Scan for the cell matching the given text and deliver its (x, y) coordinate at center. 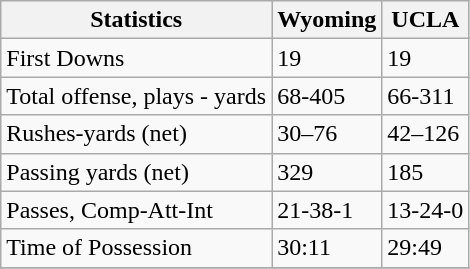
Total offense, plays - yards (136, 96)
Time of Possession (136, 248)
Passing yards (net) (136, 172)
Rushes-yards (net) (136, 134)
First Downs (136, 58)
Wyoming (327, 20)
Passes, Comp-Att-Int (136, 210)
66-311 (426, 96)
185 (426, 172)
30:11 (327, 248)
30–76 (327, 134)
UCLA (426, 20)
21-38-1 (327, 210)
42–126 (426, 134)
13-24-0 (426, 210)
329 (327, 172)
Statistics (136, 20)
68-405 (327, 96)
29:49 (426, 248)
